Find where the given text appears and provide that cell's center as (x, y) coordinate. 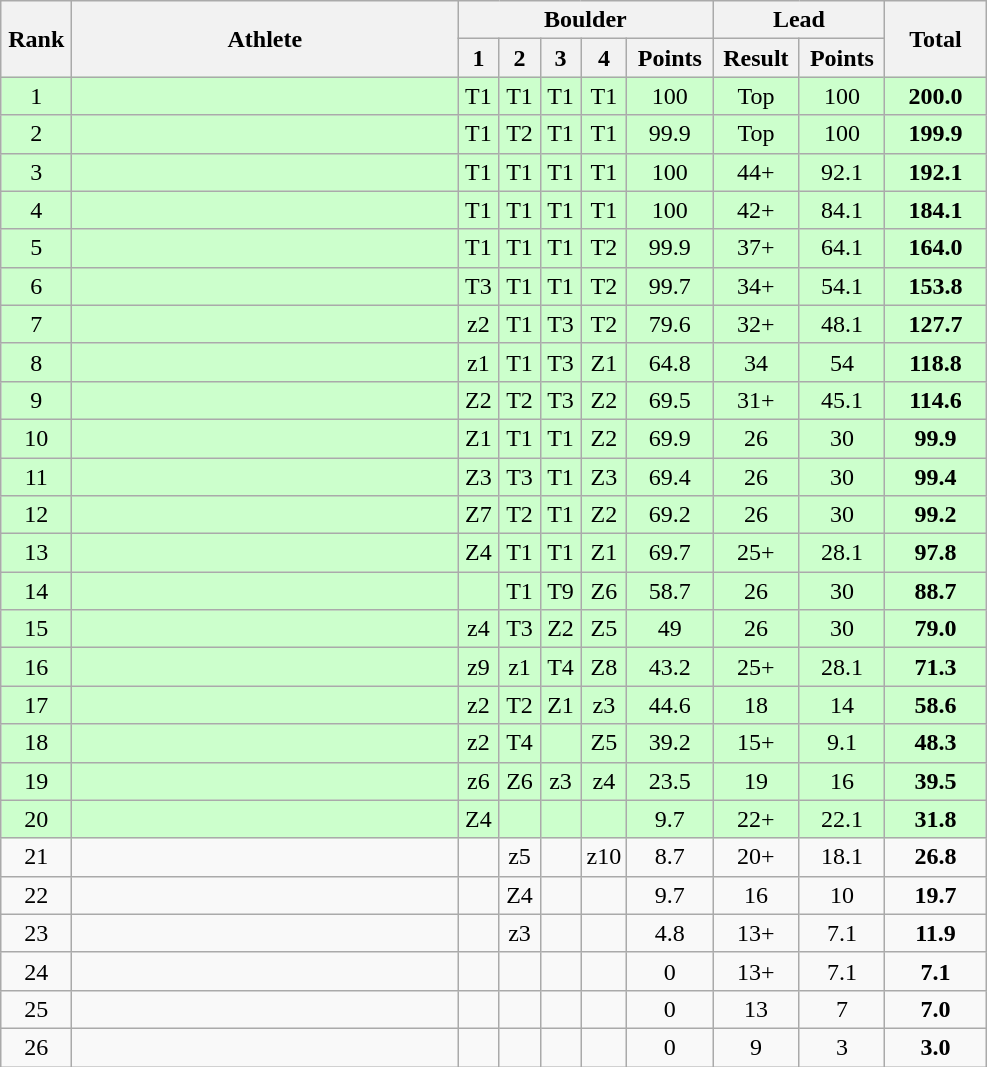
37+ (756, 248)
11 (36, 477)
92.1 (842, 172)
34+ (756, 286)
48.1 (842, 324)
42+ (756, 210)
15+ (756, 743)
20 (36, 819)
71.3 (936, 667)
25 (36, 1009)
Athlete (265, 39)
118.8 (936, 362)
23 (36, 933)
34 (756, 362)
69.5 (670, 400)
22+ (756, 819)
39.5 (936, 781)
88.7 (936, 591)
Boulder (586, 20)
31+ (756, 400)
164.0 (936, 248)
49 (670, 629)
3.0 (936, 1047)
7.0 (936, 1009)
99.2 (936, 515)
24 (36, 971)
99.7 (670, 286)
Rank (36, 39)
184.1 (936, 210)
Z7 (478, 515)
z5 (520, 857)
11.9 (936, 933)
114.6 (936, 400)
200.0 (936, 96)
18.1 (842, 857)
Result (756, 58)
48.3 (936, 743)
58.6 (936, 705)
69.2 (670, 515)
26.8 (936, 857)
17 (36, 705)
127.7 (936, 324)
5 (36, 248)
z10 (604, 857)
23.5 (670, 781)
64.8 (670, 362)
z9 (478, 667)
97.8 (936, 553)
39.2 (670, 743)
43.2 (670, 667)
20+ (756, 857)
32+ (756, 324)
44+ (756, 172)
84.1 (842, 210)
79.6 (670, 324)
64.1 (842, 248)
9.1 (842, 743)
44.6 (670, 705)
58.7 (670, 591)
22.1 (842, 819)
15 (36, 629)
99.4 (936, 477)
T9 (560, 591)
19.7 (936, 895)
54 (842, 362)
4.8 (670, 933)
153.8 (936, 286)
6 (36, 286)
z6 (478, 781)
45.1 (842, 400)
69.9 (670, 438)
Z8 (604, 667)
199.9 (936, 134)
31.8 (936, 819)
12 (36, 515)
8 (36, 362)
Total (936, 39)
Lead (799, 20)
79.0 (936, 629)
69.7 (670, 553)
192.1 (936, 172)
8.7 (670, 857)
54.1 (842, 286)
22 (36, 895)
69.4 (670, 477)
21 (36, 857)
